For the text-containing cell, return its midpoint in (x, y) coordinate format. 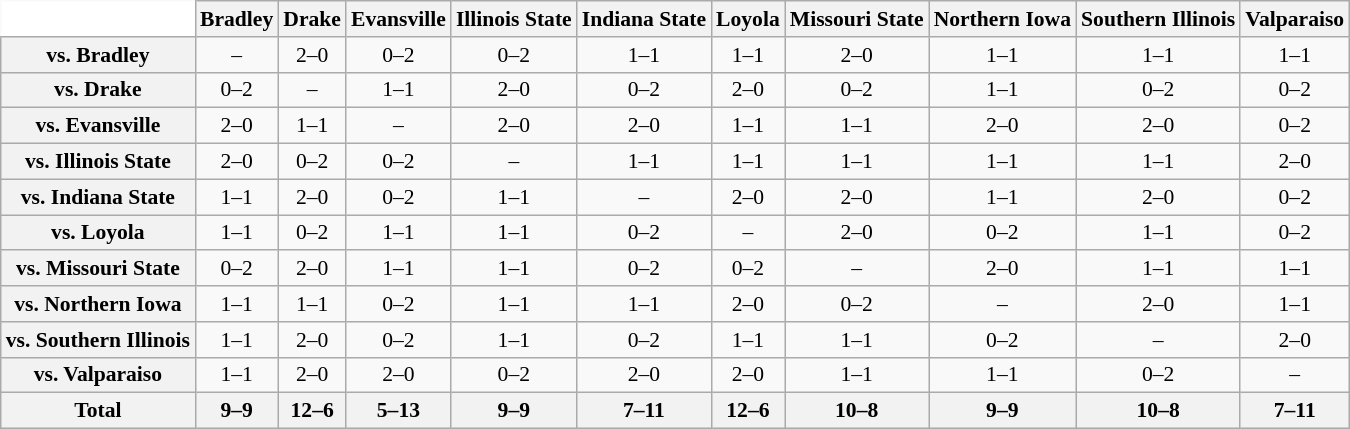
vs. Loyola (98, 233)
vs. Northern Iowa (98, 304)
vs. Valparaiso (98, 375)
Southern Illinois (1158, 19)
vs. Illinois State (98, 162)
vs. Drake (98, 90)
Illinois State (514, 19)
vs. Southern Illinois (98, 340)
vs. Missouri State (98, 269)
Evansville (398, 19)
vs. Evansville (98, 126)
Northern Iowa (1002, 19)
vs. Bradley (98, 55)
Valparaiso (1294, 19)
Drake (312, 19)
vs. Indiana State (98, 197)
5–13 (398, 411)
Loyola (748, 19)
Bradley (236, 19)
Total (98, 411)
Indiana State (644, 19)
Missouri State (857, 19)
